Return (X, Y) of the center of cell containing provided text 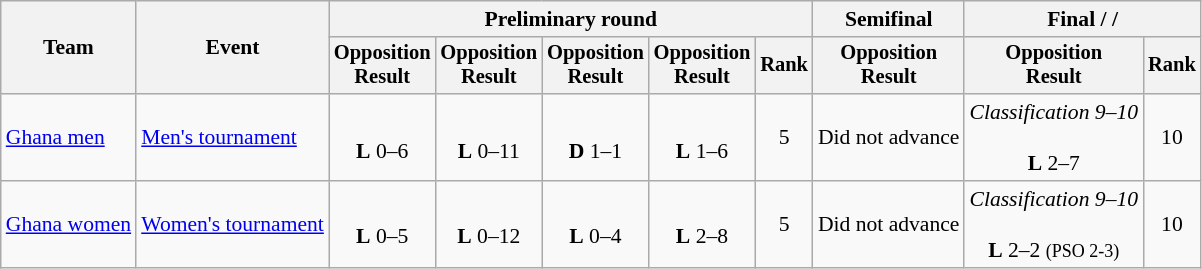
Team (68, 48)
Women's tournament (232, 224)
L 0–4 (596, 224)
Classification 9–10L 2–7 (1054, 138)
L 0–5 (382, 224)
Semifinal (889, 19)
L 0–11 (488, 138)
L 1–6 (702, 138)
L 0–6 (382, 138)
Final / / (1082, 19)
D 1–1 (596, 138)
L 2–8 (702, 224)
Ghana women (68, 224)
Classification 9–10L 2–2 (PSO 2-3) (1054, 224)
Preliminary round (571, 19)
Ghana men (68, 138)
Event (232, 48)
L 0–12 (488, 224)
Men's tournament (232, 138)
